Extract the [X, Y] coordinate from the center of the cell holding the provided text.  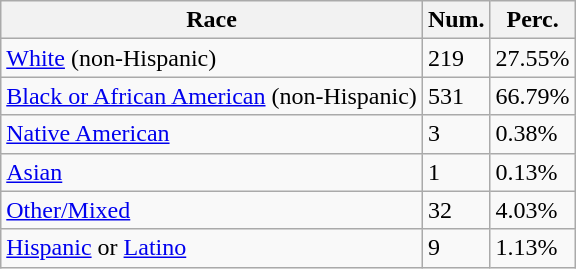
0.13% [532, 172]
Other/Mixed [212, 210]
Perc. [532, 20]
Race [212, 20]
Num. [456, 20]
27.55% [532, 58]
Black or African American (non-Hispanic) [212, 96]
3 [456, 134]
Asian [212, 172]
0.38% [532, 134]
32 [456, 210]
9 [456, 248]
1 [456, 172]
219 [456, 58]
1.13% [532, 248]
Hispanic or Latino [212, 248]
531 [456, 96]
66.79% [532, 96]
White (non-Hispanic) [212, 58]
Native American [212, 134]
4.03% [532, 210]
